Capture the cell that displays the provided text and extract its (X, Y) central coordinate. 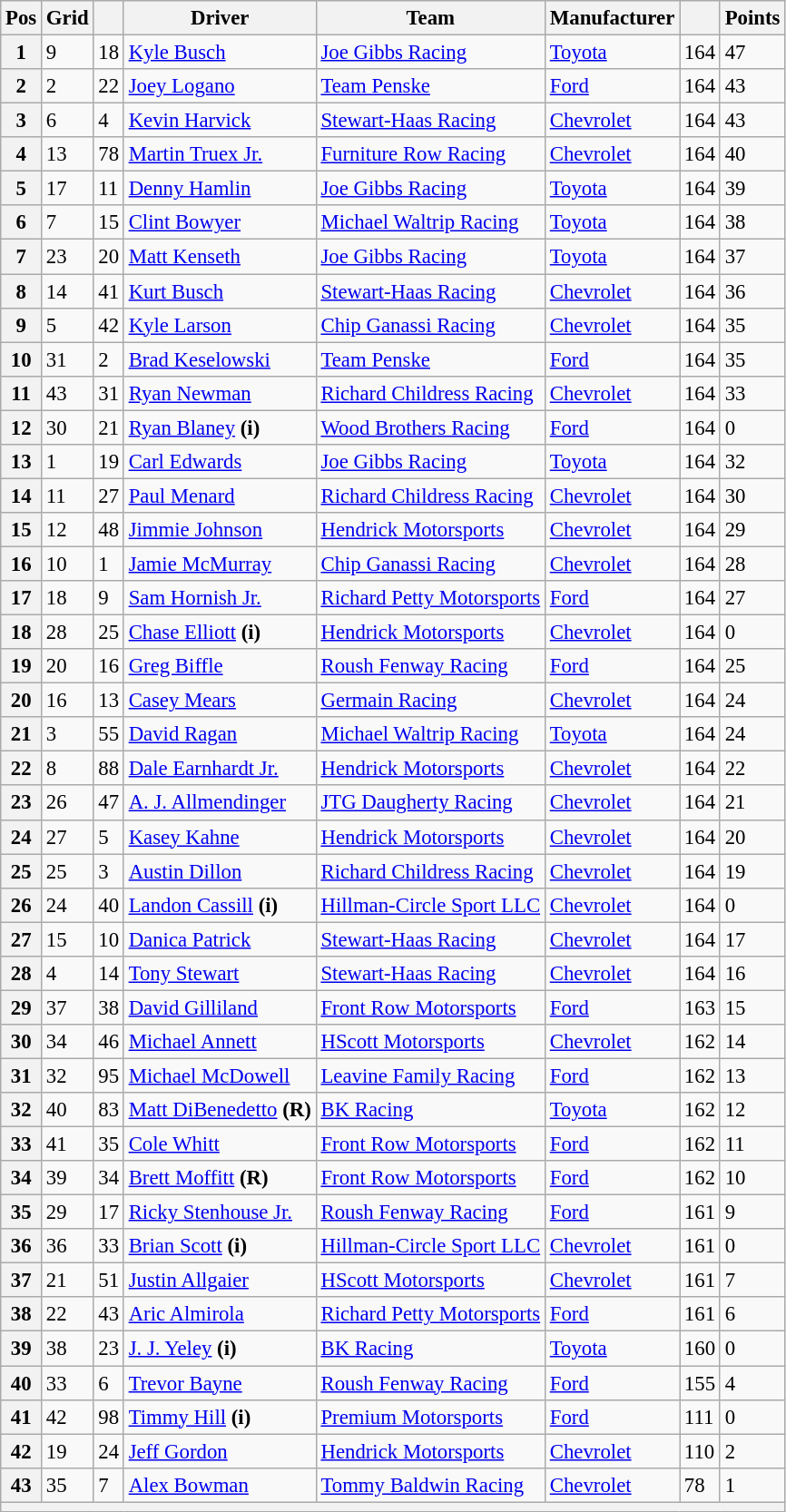
Trevor Bayne (220, 1383)
Matt Kenseth (220, 257)
51 (109, 1281)
Michael McDowell (220, 1075)
83 (109, 1110)
Sam Hornish Jr. (220, 598)
Driver (220, 18)
Jamie McMurray (220, 564)
Carl Edwards (220, 462)
Danica Patrick (220, 939)
155 (701, 1383)
Furniture Row Racing (430, 154)
Manufacturer (612, 18)
Denny Hamlin (220, 189)
Alex Bowman (220, 1485)
Austin Dillon (220, 871)
48 (109, 530)
163 (701, 1007)
Aric Almirola (220, 1315)
160 (701, 1349)
Brad Keselowski (220, 359)
Ryan Newman (220, 393)
Kasey Kahne (220, 837)
110 (701, 1451)
Landon Cassill (i) (220, 905)
A. J. Allmendinger (220, 803)
Leavine Family Racing (430, 1075)
88 (109, 769)
David Ragan (220, 734)
J. J. Yeley (i) (220, 1349)
Points (752, 18)
Brian Scott (i) (220, 1246)
Kurt Busch (220, 291)
Chase Elliott (i) (220, 633)
Team (430, 18)
JTG Daugherty Racing (430, 803)
Kyle Busch (220, 53)
Clint Bowyer (220, 222)
Casey Mears (220, 701)
Germain Racing (430, 701)
98 (109, 1417)
Kyle Larson (220, 325)
Ricky Stenhouse Jr. (220, 1213)
Ryan Blaney (i) (220, 427)
Matt DiBenedetto (R) (220, 1110)
Kevin Harvick (220, 121)
Greg Biffle (220, 666)
55 (109, 734)
Jeff Gordon (220, 1451)
111 (701, 1417)
Cole Whitt (220, 1144)
David Gilliland (220, 1007)
Joey Logano (220, 86)
Tony Stewart (220, 974)
Premium Motorsports (430, 1417)
Tommy Baldwin Racing (430, 1485)
Timmy Hill (i) (220, 1417)
Brett Moffitt (R) (220, 1178)
Paul Menard (220, 496)
46 (109, 1042)
Jimmie Johnson (220, 530)
95 (109, 1075)
Justin Allgaier (220, 1281)
Martin Truex Jr. (220, 154)
Wood Brothers Racing (430, 427)
Pos (22, 18)
Michael Annett (220, 1042)
Dale Earnhardt Jr. (220, 769)
Grid (67, 18)
